Return the [X, Y] coordinate for the center point of the cell that contains the specified text.  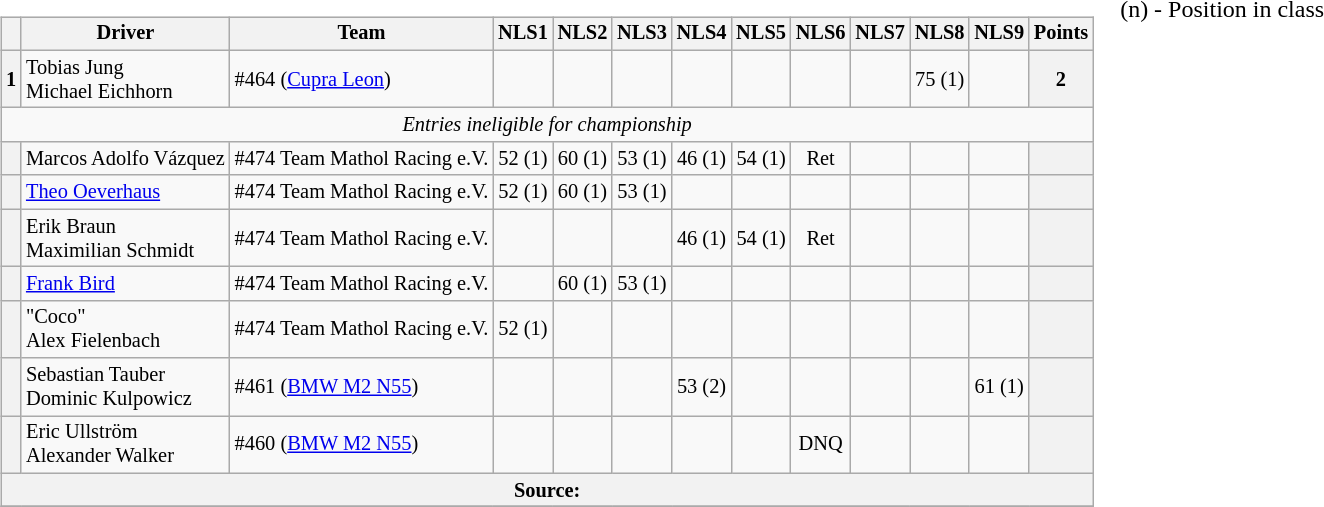
NLS4 [702, 34]
Marcos Adolfo Vázquez [126, 159]
#464 (Cupra Leon) [362, 79]
Driver [126, 34]
NLS9 [999, 34]
Entries ineligible for championship [547, 125]
Erik Braun Maximilian Schmidt [126, 238]
NLS3 [642, 34]
NLS8 [940, 34]
Tobias Jung Michael Eichhorn [126, 79]
Eric Ullström Alexander Walker [126, 445]
NLS7 [880, 34]
2 [1061, 79]
#461 (BMW M2 N55) [362, 387]
#460 (BMW M2 N55) [362, 445]
DNQ [821, 445]
Source: [547, 490]
75 (1) [940, 79]
NLS6 [821, 34]
Team [362, 34]
Sebastian Tauber Dominic Kulpowicz [126, 387]
NLS2 [583, 34]
"Coco" Alex Fielenbach [126, 329]
NLS1 [523, 34]
1 [11, 79]
Points [1061, 34]
NLS5 [761, 34]
53 (2) [702, 387]
Frank Bird [126, 284]
Theo Oeverhaus [126, 192]
61 (1) [999, 387]
